Detect which cell encompasses the target text, then output its [x, y] center coordinate. 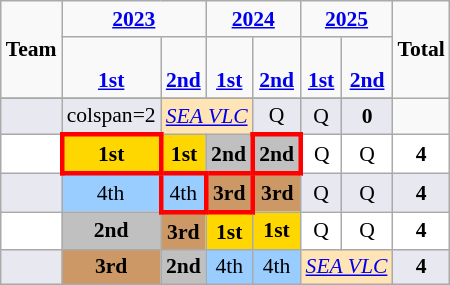
Total [420, 50]
2023 [134, 19]
2025 [347, 19]
0 [368, 116]
Team [32, 50]
2024 [254, 19]
colspan=2 [112, 116]
